Find where the given text appears and provide that cell's center as [X, Y] coordinate. 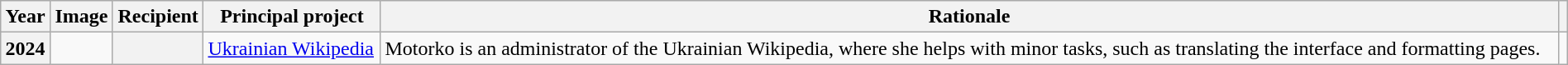
Principal project [292, 17]
Recipient [158, 17]
Ukrainian Wikipedia [292, 48]
Year [26, 17]
2024 [26, 48]
Motorko is an administrator of the Ukrainian Wikipedia, where she helps with minor tasks, such as translating the interface and formatting pages. [969, 48]
Rationale [969, 17]
Image [81, 17]
